Scan for the cell matching the given text and deliver its [x, y] coordinate at center. 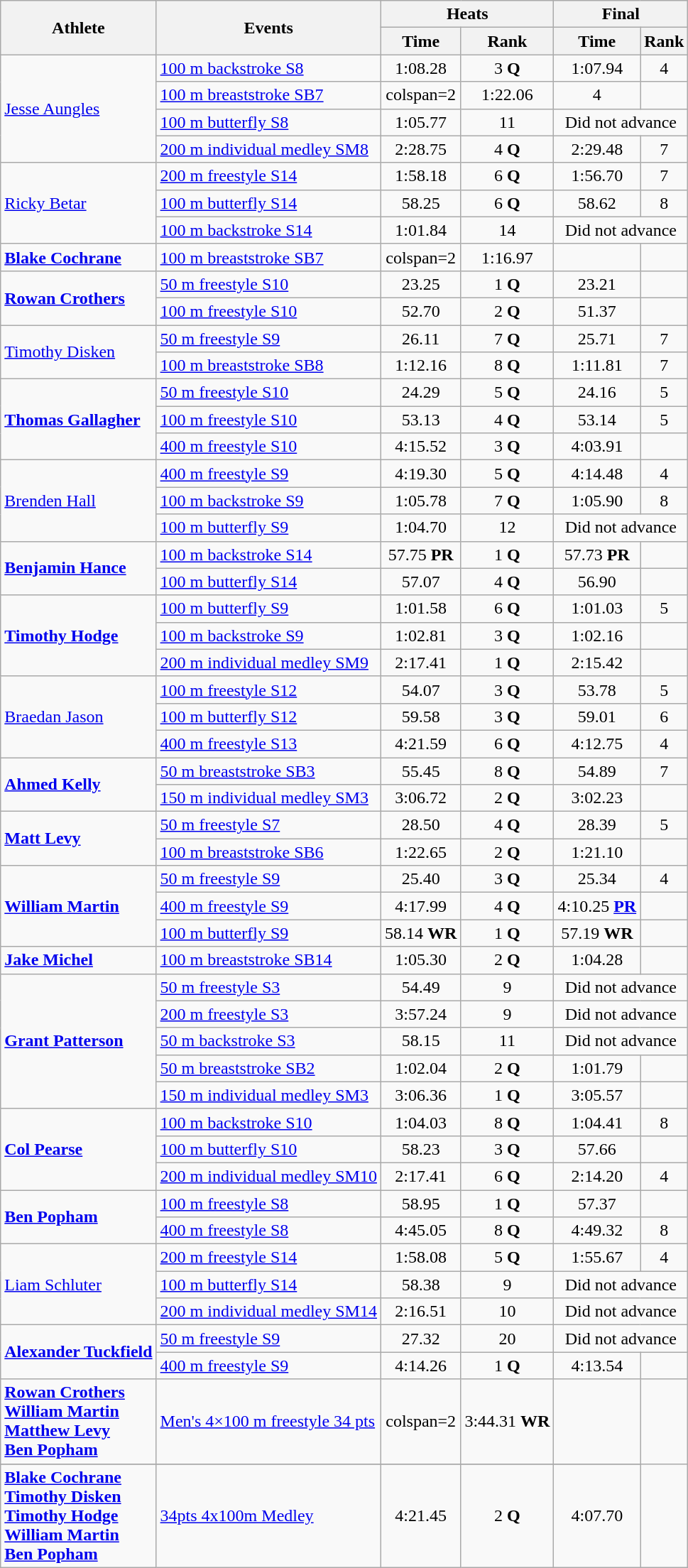
100 m backstroke S10 [268, 1122]
6 [665, 717]
1:07.94 [597, 68]
23.21 [597, 284]
200 m freestyle S3 [268, 1014]
200 m individual medley SM14 [268, 1312]
53.78 [597, 690]
57.73 PR [597, 555]
24.29 [420, 393]
1:58.08 [420, 1258]
1:55.67 [597, 1258]
53.14 [597, 420]
58.38 [420, 1285]
100 m butterfly S12 [268, 717]
3:06.72 [420, 798]
Events [268, 28]
4:45.05 [420, 1231]
1:04.70 [420, 528]
1:01.03 [597, 609]
Heats [467, 14]
Final [621, 14]
58.62 [597, 203]
24.16 [597, 393]
100 m butterfly S10 [268, 1149]
4:21.45 [420, 1515]
1:12.16 [420, 366]
4:14.48 [597, 474]
1:05.77 [420, 122]
57.66 [597, 1149]
3:02.23 [597, 798]
25.71 [597, 339]
58.23 [420, 1149]
50 m breaststroke SB2 [268, 1068]
3:57.24 [420, 1014]
2:15.42 [597, 663]
1:11.81 [597, 366]
200 m individual medley SM10 [268, 1176]
3:44.31 WR [507, 1422]
54.49 [420, 987]
100 m butterfly S8 [268, 122]
23.25 [420, 284]
2:14.20 [597, 1176]
1:04.03 [420, 1122]
57.75 PR [420, 555]
2:28.75 [420, 149]
Benjamin Hance [78, 568]
Blake Cochrane [78, 257]
25.34 [597, 879]
3:05.57 [597, 1095]
4:15.52 [420, 447]
Men's 4×100 m freestyle 34 pts [268, 1422]
1:01.84 [420, 230]
1:05.90 [597, 501]
2:29.48 [597, 149]
57.07 [420, 582]
1:22.06 [507, 95]
25.40 [420, 879]
1:05.78 [420, 501]
59.01 [597, 717]
14 [507, 230]
400 m freestyle S10 [268, 447]
100 m freestyle S12 [268, 690]
50 m freestyle S3 [268, 987]
58.25 [420, 203]
4:03.91 [597, 447]
58.95 [420, 1204]
1:04.28 [597, 960]
56.90 [597, 582]
4:07.70 [597, 1515]
58.14 WR [420, 933]
4:12.75 [597, 744]
4:19.30 [420, 474]
28.39 [597, 825]
57.37 [597, 1204]
50 m freestyle S7 [268, 825]
Matt Levy [78, 839]
12 [507, 528]
200 m individual medley SM9 [268, 663]
Alexander Tuckfield [78, 1352]
4:14.26 [420, 1366]
Thomas Gallagher [78, 420]
34pts 4x100m Medley [268, 1515]
Brenden Hall [78, 501]
54.89 [597, 771]
50 m breaststroke SB3 [268, 771]
55.45 [420, 771]
1:58.18 [420, 176]
58.15 [420, 1041]
William Martin [78, 906]
1:08.28 [420, 68]
100 m breaststroke SB6 [268, 852]
Jesse Aungles [78, 109]
10 [507, 1312]
1:02.04 [420, 1068]
28.50 [420, 825]
Liam Schluter [78, 1285]
Ben Popham [78, 1217]
Ricky Betar [78, 203]
Jake Michel [78, 960]
51.37 [597, 311]
Athlete [78, 28]
100 m breaststroke SB8 [268, 366]
4:21.59 [420, 744]
1:21.10 [597, 852]
54.07 [420, 690]
Grant Patterson [78, 1041]
26.11 [420, 339]
3:06.36 [420, 1095]
1:01.79 [597, 1068]
Timothy Hodge [78, 636]
4:49.32 [597, 1231]
Rowan Crothers William Martin Matthew Levy Ben Popham [78, 1422]
100 m freestyle S8 [268, 1204]
1:05.30 [420, 960]
1:56.70 [597, 176]
1:02.16 [597, 636]
59.58 [420, 717]
400 m freestyle S8 [268, 1231]
4:17.99 [420, 906]
1:04.41 [597, 1122]
100 m breaststroke SB14 [268, 960]
1:02.81 [420, 636]
1:01.58 [420, 609]
53.13 [420, 420]
20 [507, 1339]
Rowan Crothers [78, 298]
Braedan Jason [78, 717]
Blake Cochrane Timothy Disken Timothy Hodge William Martin Ben Popham [78, 1515]
200 m individual medley SM8 [268, 149]
4:10.25 PR [597, 906]
50 m backstroke S3 [268, 1041]
57.19 WR [597, 933]
400 m freestyle S13 [268, 744]
52.70 [420, 311]
1:22.65 [420, 852]
1:16.97 [507, 257]
100 m backstroke S8 [268, 68]
27.32 [420, 1339]
2:16.51 [420, 1312]
Timothy Disken [78, 352]
Ahmed Kelly [78, 784]
4:13.54 [597, 1366]
Col Pearse [78, 1149]
